From the cell containing the given text, extract its center point as [X, Y] coordinate. 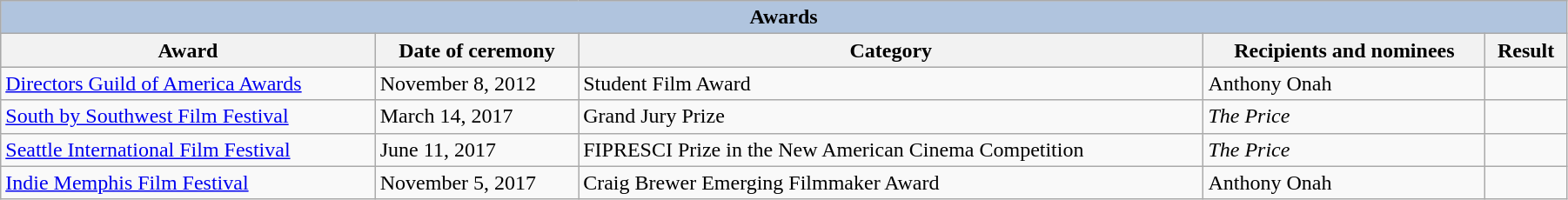
March 14, 2017 [477, 117]
Seattle International Film Festival [188, 150]
June 11, 2017 [477, 150]
Award [188, 50]
FIPRESCI Prize in the New American Cinema Competition [891, 150]
Category [891, 50]
Craig Brewer Emerging Filmmaker Award [891, 183]
Indie Memphis Film Festival [188, 183]
Awards [784, 17]
November 8, 2012 [477, 83]
Recipients and nominees [1344, 50]
November 5, 2017 [477, 183]
Date of ceremony [477, 50]
Student Film Award [891, 83]
Result [1526, 50]
Directors Guild of America Awards [188, 83]
South by Southwest Film Festival [188, 117]
Grand Jury Prize [891, 117]
